Search for the cell housing the specified text and yield its [x, y] center coordinate. 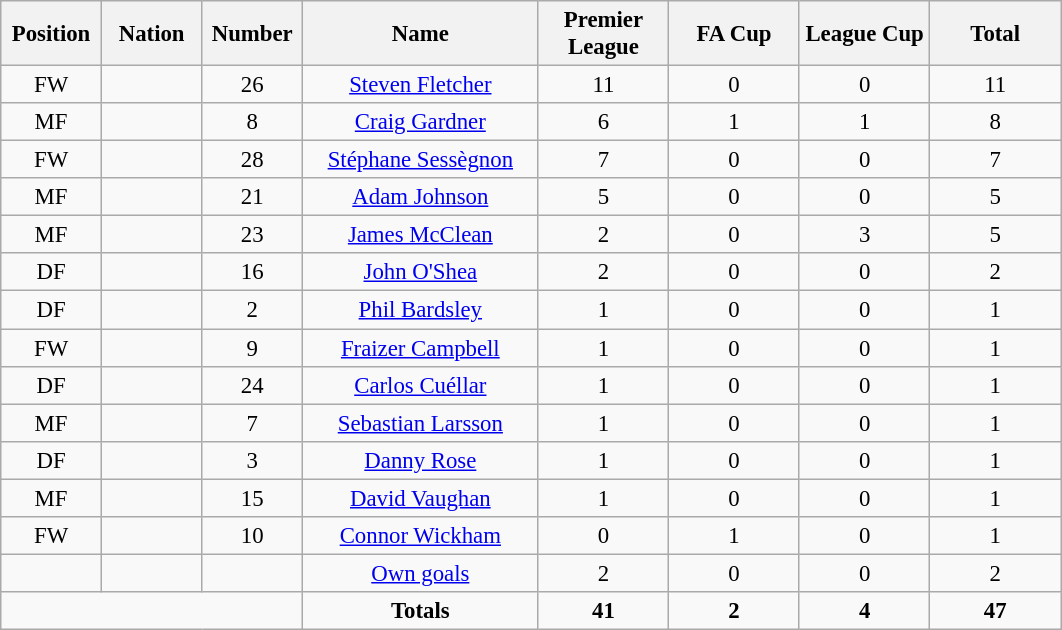
6 [604, 122]
Position [52, 34]
Steven Fletcher [421, 85]
Adam Johnson [421, 197]
9 [252, 348]
Fraizer Campbell [421, 348]
24 [252, 385]
Carlos Cuéllar [421, 385]
John O'Shea [421, 273]
Premier League [604, 34]
16 [252, 273]
Number [252, 34]
15 [252, 498]
Total [996, 34]
David Vaughan [421, 498]
47 [996, 611]
FA Cup [734, 34]
41 [604, 611]
Sebastian Larsson [421, 423]
Nation [152, 34]
Own goals [421, 573]
28 [252, 160]
Phil Bardsley [421, 310]
10 [252, 536]
23 [252, 235]
Craig Gardner [421, 122]
26 [252, 85]
Connor Wickham [421, 536]
Stéphane Sessègnon [421, 160]
James McClean [421, 235]
4 [864, 611]
Danny Rose [421, 460]
Totals [421, 611]
21 [252, 197]
Name [421, 34]
League Cup [864, 34]
